Detect which cell encompasses the target text, then output its [X, Y] center coordinate. 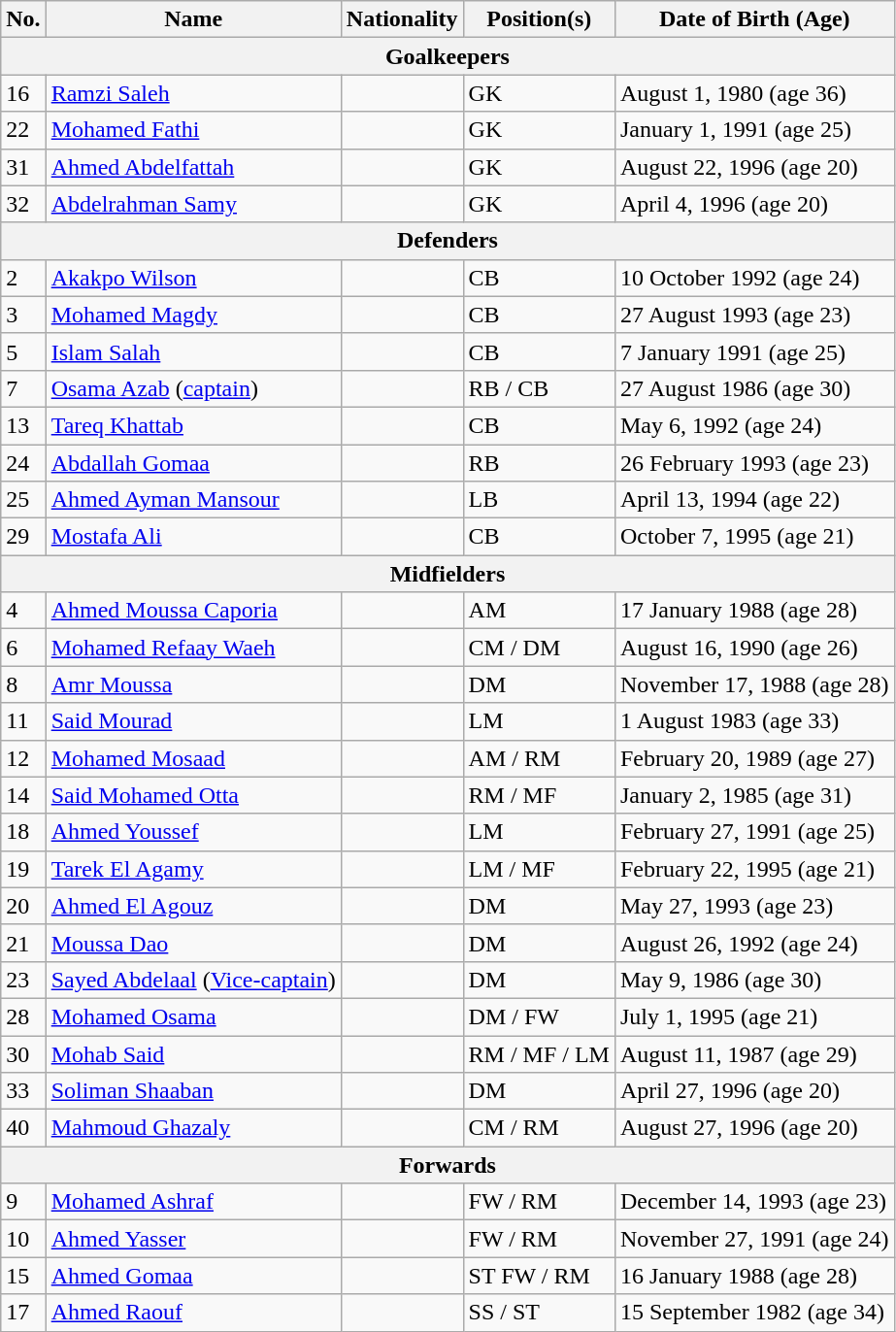
CM / RM [539, 1128]
19 [23, 869]
July 1, 1995 (age 21) [754, 1016]
August 16, 1990 (age 26) [754, 648]
November 27, 1991 (age 24) [754, 1239]
10 October 1992 (age 24) [754, 278]
RM / MF / LM [539, 1053]
17 January 1988 (age 28) [754, 611]
3 [23, 315]
February 20, 1989 (age 27) [754, 758]
Soliman Shaaban [193, 1091]
May 27, 1993 (age 23) [754, 906]
Ramzi Saleh [193, 93]
Mohamed Ashraf [193, 1202]
August 22, 1996 (age 20) [754, 167]
August 26, 1992 (age 24) [754, 943]
LM / MF [539, 869]
Forwards [448, 1165]
Goalkeepers [448, 56]
Mohamed Osama [193, 1016]
Mohamed Refaay Waeh [193, 648]
RM / MF [539, 795]
20 [23, 906]
April 4, 1996 (age 20) [754, 204]
Defenders [448, 241]
Ahmed Raouf [193, 1313]
16 January 1988 (age 28) [754, 1276]
7 [23, 388]
Amr Moussa [193, 684]
Abdelrahman Samy [193, 204]
Ahmed Youssef [193, 832]
Moussa Dao [193, 943]
April 27, 1996 (age 20) [754, 1091]
May 9, 1986 (age 30) [754, 980]
15 September 1982 (age 34) [754, 1313]
Sayed Abdelaal (Vice-captain) [193, 980]
1 August 1983 (age 33) [754, 721]
Islam Salah [193, 351]
Name [193, 19]
Mohamed Mosaad [193, 758]
December 14, 1993 (age 23) [754, 1202]
18 [23, 832]
6 [23, 648]
Ahmed Gomaa [193, 1276]
22 [23, 130]
February 27, 1991 (age 25) [754, 832]
9 [23, 1202]
AM [539, 611]
Said Mohamed Otta [193, 795]
30 [23, 1053]
May 6, 1992 (age 24) [754, 425]
Mohamed Fathi [193, 130]
Tareq Khattab [193, 425]
12 [23, 758]
Date of Birth (Age) [754, 19]
14 [23, 795]
26 February 1993 (age 23) [754, 463]
Ahmed Ayman Mansour [193, 500]
DM / FW [539, 1016]
Mahmoud Ghazaly [193, 1128]
33 [23, 1091]
February 22, 1995 (age 21) [754, 869]
31 [23, 167]
April 13, 1994 (age 22) [754, 500]
Nationality [402, 19]
10 [23, 1239]
August 11, 1987 (age 29) [754, 1053]
LB [539, 500]
7 January 1991 (age 25) [754, 351]
25 [23, 500]
SS / ST [539, 1313]
23 [23, 980]
16 [23, 93]
Position(s) [539, 19]
Osama Azab (captain) [193, 388]
13 [23, 425]
17 [23, 1313]
28 [23, 1016]
2 [23, 278]
October 7, 1995 (age 21) [754, 537]
4 [23, 611]
40 [23, 1128]
32 [23, 204]
24 [23, 463]
No. [23, 19]
11 [23, 721]
15 [23, 1276]
27 August 1993 (age 23) [754, 315]
Mostafa Ali [193, 537]
Ahmed Moussa Caporia [193, 611]
Midfielders [448, 574]
Said Mourad [193, 721]
November 17, 1988 (age 28) [754, 684]
5 [23, 351]
Mohab Said [193, 1053]
Ahmed El Agouz [193, 906]
Tarek El Agamy [193, 869]
January 2, 1985 (age 31) [754, 795]
8 [23, 684]
Abdallah Gomaa [193, 463]
RB [539, 463]
January 1, 1991 (age 25) [754, 130]
Ahmed Yasser [193, 1239]
RB / CB [539, 388]
27 August 1986 (age 30) [754, 388]
21 [23, 943]
AM / RM [539, 758]
ST FW / RM [539, 1276]
Ahmed Abdelfattah [193, 167]
29 [23, 537]
Mohamed Magdy [193, 315]
August 27, 1996 (age 20) [754, 1128]
CM / DM [539, 648]
Akakpo Wilson [193, 278]
August 1, 1980 (age 36) [754, 93]
